Return [X, Y] of the center of cell containing provided text 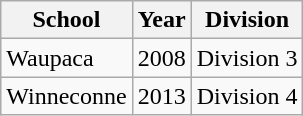
2013 [162, 96]
Division 4 [247, 96]
Waupaca [66, 58]
Division [247, 20]
Winneconne [66, 96]
School [66, 20]
Division 3 [247, 58]
2008 [162, 58]
Year [162, 20]
